Find where the given text appears and provide that cell's center as (X, Y) coordinate. 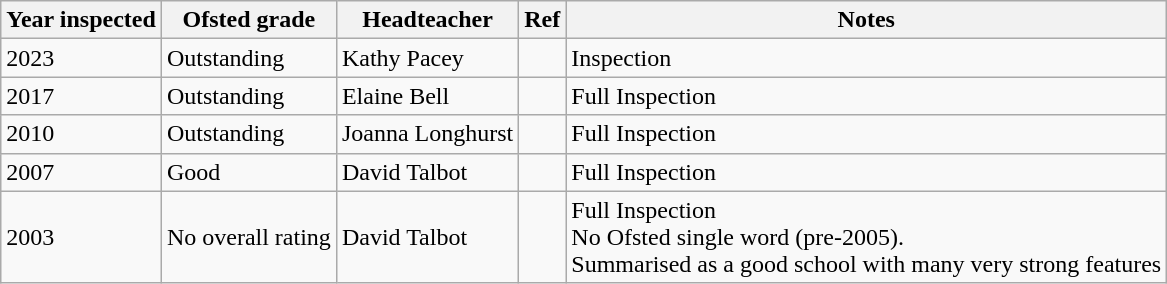
Elaine Bell (427, 96)
Ref (542, 20)
Good (248, 172)
2007 (82, 172)
Year inspected (82, 20)
2003 (82, 237)
Headteacher (427, 20)
Ofsted grade (248, 20)
Full InspectionNo Ofsted single word (pre-2005). Summarised as a good school with many very strong features (866, 237)
Notes (866, 20)
No overall rating (248, 237)
2010 (82, 134)
2023 (82, 58)
2017 (82, 96)
Joanna Longhurst (427, 134)
Kathy Pacey (427, 58)
Inspection (866, 58)
